Output the (x, y) coordinate of the center of the cell containing the given text.  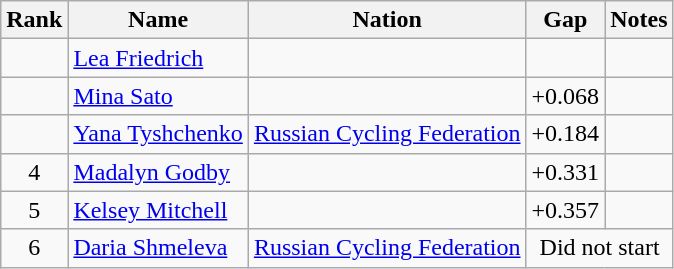
Nation (387, 20)
Daria Shmeleva (158, 248)
6 (34, 248)
Gap (566, 20)
+0.331 (566, 172)
Kelsey Mitchell (158, 210)
Did not start (600, 248)
Rank (34, 20)
Name (158, 20)
5 (34, 210)
Yana Tyshchenko (158, 134)
4 (34, 172)
Madalyn Godby (158, 172)
+0.357 (566, 210)
Mina Sato (158, 96)
+0.068 (566, 96)
+0.184 (566, 134)
Lea Friedrich (158, 58)
Notes (639, 20)
